Determine the [x, y] coordinate at the center of the cell enclosing the given text.  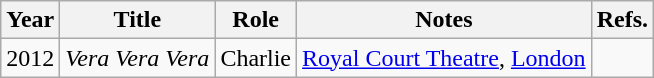
Refs. [622, 20]
2012 [30, 58]
Year [30, 20]
Vera Vera Vera [138, 58]
Charlie [256, 58]
Notes [444, 20]
Role [256, 20]
Title [138, 20]
Royal Court Theatre, London [444, 58]
